Search for the cell housing the specified text and yield its (x, y) center coordinate. 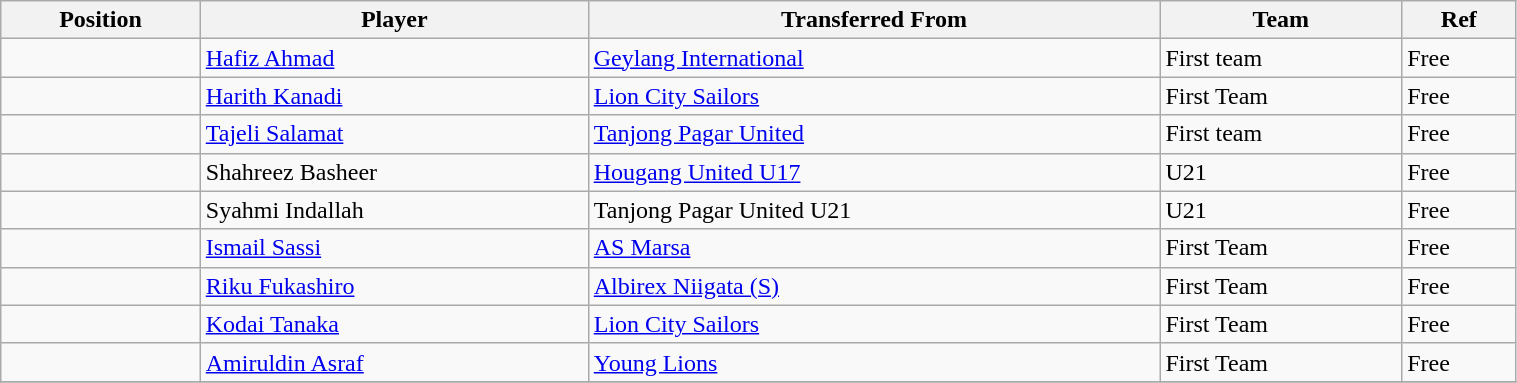
Albirex Niigata (S) (874, 286)
Tanjong Pagar United (874, 134)
Transferred From (874, 20)
Hafiz Ahmad (394, 58)
Ref (1459, 20)
Shahreez Basheer (394, 172)
Syahmi Indallah (394, 210)
Young Lions (874, 362)
Harith Kanadi (394, 96)
Tajeli Salamat (394, 134)
Amiruldin Asraf (394, 362)
Tanjong Pagar United U21 (874, 210)
AS Marsa (874, 248)
Geylang International (874, 58)
Position (101, 20)
Team (1281, 20)
Kodai Tanaka (394, 324)
Ismail Sassi (394, 248)
Hougang United U17 (874, 172)
Player (394, 20)
Riku Fukashiro (394, 286)
